Return [x, y] of the center of cell containing provided text 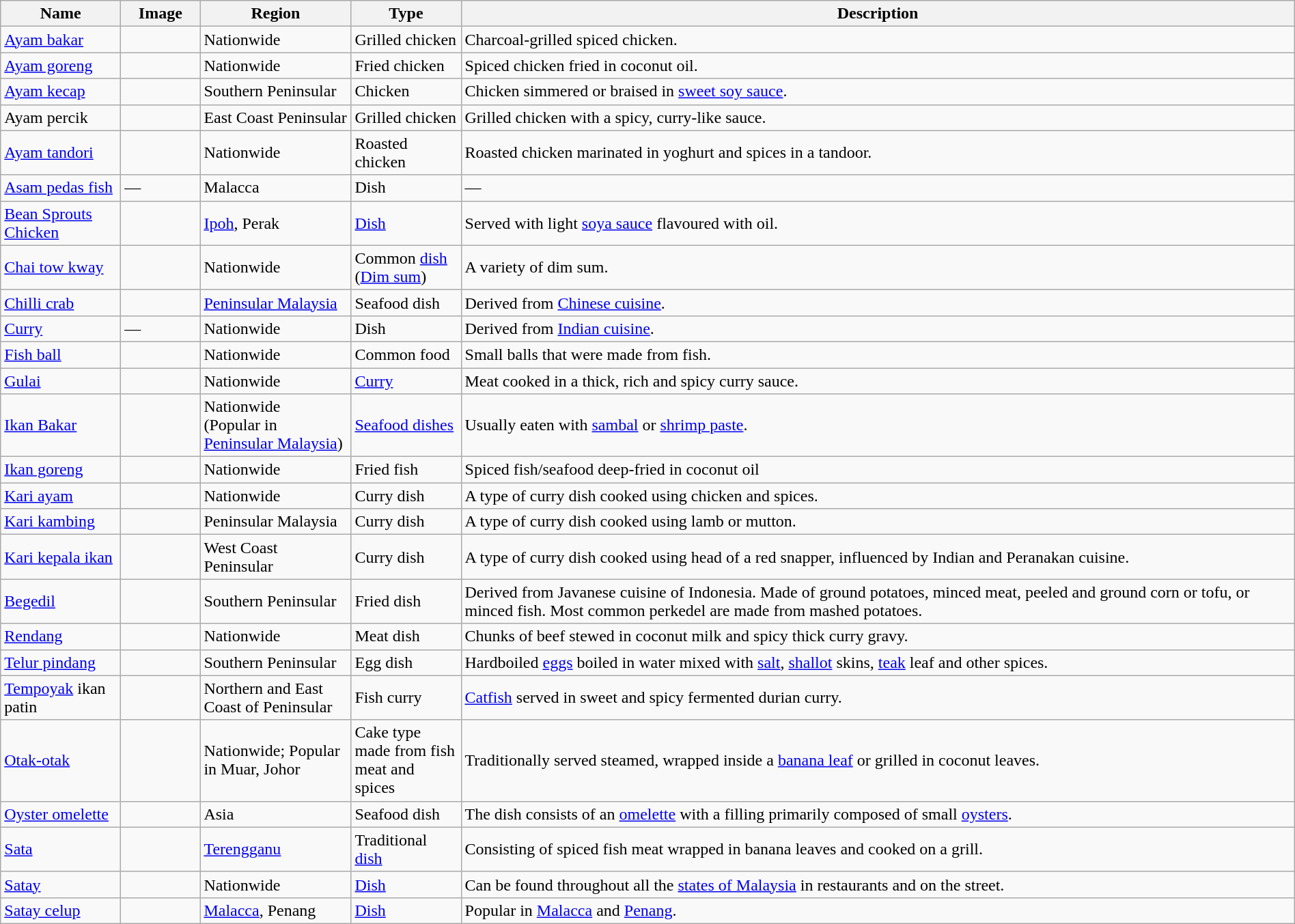
Charcoal-grilled spiced chicken. [878, 40]
Kari kambing [61, 522]
Small balls that were made from fish. [878, 354]
Chicken [406, 92]
Derived from Indian cuisine. [878, 328]
A type of curry dish cooked using lamb or mutton. [878, 522]
Gulai [61, 380]
Chai tow kway [61, 268]
East Coast Peninsular [276, 117]
Ayam percik [61, 117]
Oyster omelette [61, 814]
Consisting of spiced fish meat wrapped in banana leaves and cooked on a grill. [878, 850]
Ayam bakar [61, 40]
Asia [276, 814]
Kari ayam [61, 496]
Ikan Bakar [61, 425]
Bean Sprouts Chicken [61, 223]
Satay [61, 884]
Chicken simmered or braised in sweet soy sauce. [878, 92]
Spiced fish/seafood deep-fried in coconut oil [878, 470]
Satay celup [61, 910]
Catfish served in sweet and spicy fermented durian curry. [878, 698]
Kari kepala ikan [61, 557]
Fish ball [61, 354]
Spiced chicken fried in coconut oil. [878, 66]
Type [406, 14]
Chilli crab [61, 303]
A type of curry dish cooked using chicken and spices. [878, 496]
West Coast Peninsular [276, 557]
Hardboiled eggs boiled in water mixed with salt, shallot skins, teak leaf and other spices. [878, 662]
Description [878, 14]
Ayam kecap [61, 92]
Nationwide; Popular in Muar, Johor [276, 761]
Egg dish [406, 662]
Popular in Malacca and Penang. [878, 910]
Sata [61, 850]
Nationwide (Popular in Peninsular Malaysia) [276, 425]
Common dish (Dim sum) [406, 268]
Northern and East Coast of Peninsular [276, 698]
Telur pindang [61, 662]
Served with light soya sauce flavoured with oil. [878, 223]
Image [161, 14]
Ipoh, Perak [276, 223]
Meat cooked in a thick, rich and spicy curry sauce. [878, 380]
Ayam tandori [61, 153]
Fish curry [406, 698]
Roasted chicken marinated in yoghurt and spices in a tandoor. [878, 153]
Otak-otak [61, 761]
Fried fish [406, 470]
Terengganu [276, 850]
Asam pedas fish [61, 188]
Malacca, Penang [276, 910]
The dish consists of an omelette with a filling primarily composed of small oysters. [878, 814]
Derived from Chinese cuisine. [878, 303]
Region [276, 14]
Can be found throughout all the states of Malaysia in restaurants and on the street. [878, 884]
Malacca [276, 188]
Ikan goreng [61, 470]
Traditional dish [406, 850]
Usually eaten with sambal or shrimp paste. [878, 425]
Begedil [61, 601]
Chunks of beef stewed in coconut milk and spicy thick curry gravy. [878, 636]
Seafood dishes [406, 425]
Roasted chicken [406, 153]
Common food [406, 354]
Grilled chicken with a spicy, curry-like sauce. [878, 117]
Traditionally served steamed, wrapped inside a banana leaf or grilled in coconut leaves. [878, 761]
Cake type made from fish meat and spices [406, 761]
Meat dish [406, 636]
A type of curry dish cooked using head of a red snapper, influenced by Indian and Peranakan cuisine. [878, 557]
Fried dish [406, 601]
Tempoyak ikan patin [61, 698]
Name [61, 14]
Rendang [61, 636]
Ayam goreng [61, 66]
Fried chicken [406, 66]
A variety of dim sum. [878, 268]
